Capture the cell that displays the provided text and extract its [X, Y] central coordinate. 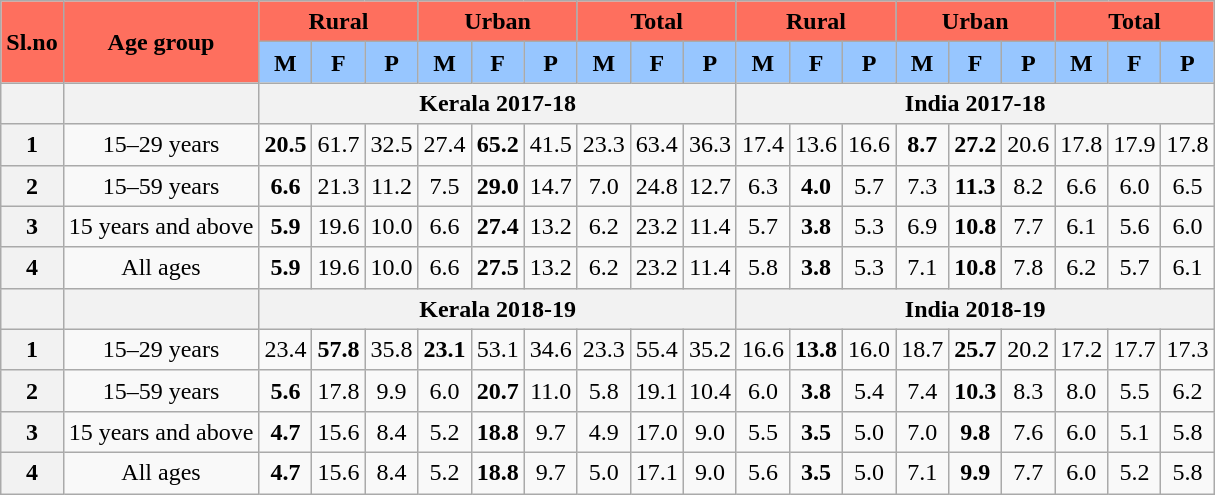
20.7 [498, 390]
10.3 [976, 390]
8.3 [1028, 390]
17.0 [656, 432]
13.8 [816, 350]
11.3 [976, 186]
61.7 [338, 144]
6.5 [1188, 186]
65.2 [498, 144]
17.7 [1134, 350]
29.0 [498, 186]
53.1 [498, 350]
7.3 [922, 186]
12.7 [710, 186]
4.9 [604, 432]
4.0 [816, 186]
8.2 [1028, 186]
11.0 [550, 390]
17.2 [1082, 350]
21.3 [338, 186]
19.1 [656, 390]
6.9 [922, 226]
23.1 [444, 350]
5.1 [1134, 432]
24.8 [656, 186]
18.7 [922, 350]
35.2 [710, 350]
17.4 [762, 144]
41.5 [550, 144]
17.9 [1134, 144]
Kerala 2018-19 [498, 308]
20.2 [1028, 350]
20.5 [286, 144]
32.5 [392, 144]
36.3 [710, 144]
Age group [161, 42]
63.4 [656, 144]
India 2017-18 [975, 104]
9.8 [976, 432]
17.3 [1188, 350]
Kerala 2017-18 [498, 104]
8.7 [922, 144]
20.6 [1028, 144]
23.4 [286, 350]
57.8 [338, 350]
55.4 [656, 350]
7.6 [1028, 432]
India 2018-19 [975, 308]
7.4 [922, 390]
16.0 [870, 350]
34.6 [550, 350]
13.6 [816, 144]
5.4 [870, 390]
27.2 [976, 144]
14.7 [550, 186]
Sl.no [32, 42]
7.5 [444, 186]
17.1 [656, 472]
10.4 [710, 390]
7.8 [1028, 268]
11.2 [392, 186]
35.8 [392, 350]
25.7 [976, 350]
6.3 [762, 186]
27.5 [498, 268]
8.0 [1082, 390]
